Determine the (x, y) coordinate at the center of the cell enclosing the given text.  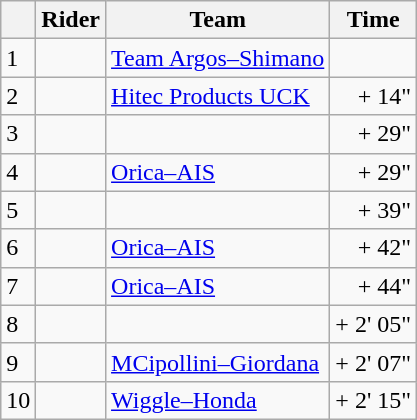
Time (374, 20)
+ 2' 15" (374, 400)
Team Argos–Shimano (218, 58)
3 (18, 134)
+ 2' 05" (374, 324)
6 (18, 248)
Rider (71, 20)
+ 39" (374, 210)
Wiggle–Honda (218, 400)
MCipollini–Giordana (218, 362)
8 (18, 324)
2 (18, 96)
1 (18, 58)
+ 42" (374, 248)
4 (18, 172)
5 (18, 210)
10 (18, 400)
Hitec Products UCK (218, 96)
+ 14" (374, 96)
7 (18, 286)
Team (218, 20)
+ 44" (374, 286)
9 (18, 362)
+ 2' 07" (374, 362)
